Extract the (X, Y) coordinate from the center of the cell holding the provided text.  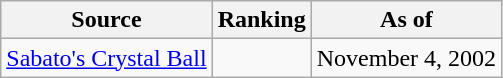
Source (106, 20)
Ranking (262, 20)
Sabato's Crystal Ball (106, 58)
November 4, 2002 (406, 58)
As of (406, 20)
